Scan for the cell matching the given text and deliver its [X, Y] coordinate at center. 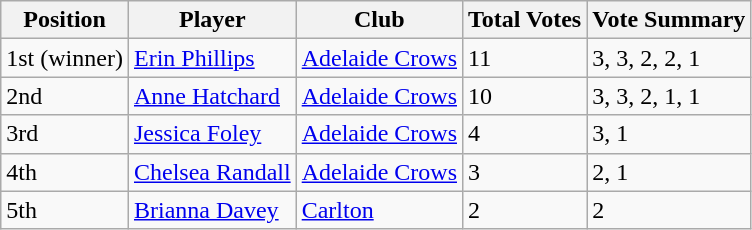
Club [379, 20]
Vote Summary [669, 20]
Player [212, 20]
Chelsea Randall [212, 172]
3rd [65, 134]
Total Votes [525, 20]
3, 3, 2, 1, 1 [669, 96]
Brianna Davey [212, 210]
3 [525, 172]
Position [65, 20]
10 [525, 96]
1st (winner) [65, 58]
Jessica Foley [212, 134]
3, 3, 2, 2, 1 [669, 58]
2, 1 [669, 172]
Carlton [379, 210]
3, 1 [669, 134]
2nd [65, 96]
4th [65, 172]
5th [65, 210]
Anne Hatchard [212, 96]
11 [525, 58]
4 [525, 134]
Erin Phillips [212, 58]
